For the text-containing cell, return its midpoint in [x, y] coordinate format. 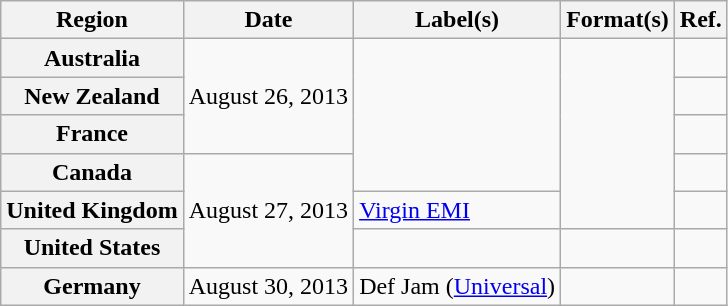
France [92, 134]
August 26, 2013 [268, 96]
Def Jam (Universal) [458, 286]
Format(s) [618, 20]
Date [268, 20]
Ref. [700, 20]
United States [92, 248]
Canada [92, 172]
Germany [92, 286]
Label(s) [458, 20]
United Kingdom [92, 210]
New Zealand [92, 96]
August 30, 2013 [268, 286]
Virgin EMI [458, 210]
August 27, 2013 [268, 210]
Region [92, 20]
Australia [92, 58]
